Extract the (x, y) coordinate from the center of the cell holding the provided text.  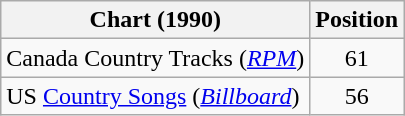
61 (357, 58)
Position (357, 20)
56 (357, 96)
Chart (1990) (156, 20)
US Country Songs (Billboard) (156, 96)
Canada Country Tracks (RPM) (156, 58)
